Pinpoint the cell where the given text exists, returning its [x, y] midpoint coordinate. 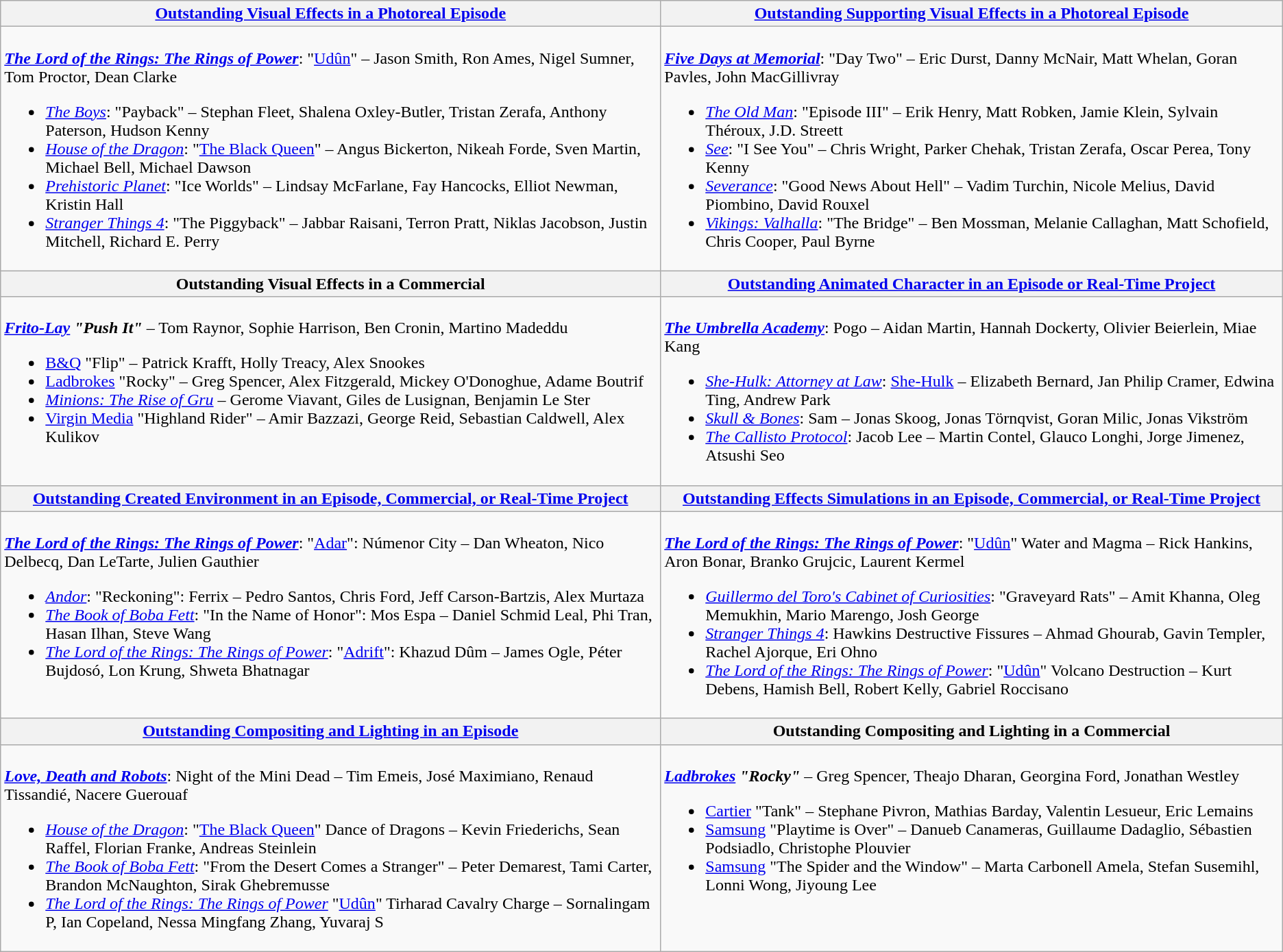
Outstanding Visual Effects in a Photoreal Episode [330, 14]
Outstanding Effects Simulations in an Episode, Commercial, or Real-Time Project [972, 498]
Outstanding Compositing and Lighting in a Commercial [972, 731]
Outstanding Visual Effects in a Commercial [330, 284]
Outstanding Supporting Visual Effects in a Photoreal Episode [972, 14]
Outstanding Compositing and Lighting in an Episode [330, 731]
Outstanding Animated Character in an Episode or Real-Time Project [972, 284]
Outstanding Created Environment in an Episode, Commercial, or Real-Time Project [330, 498]
